Pinpoint the cell where the given text exists, returning its [x, y] midpoint coordinate. 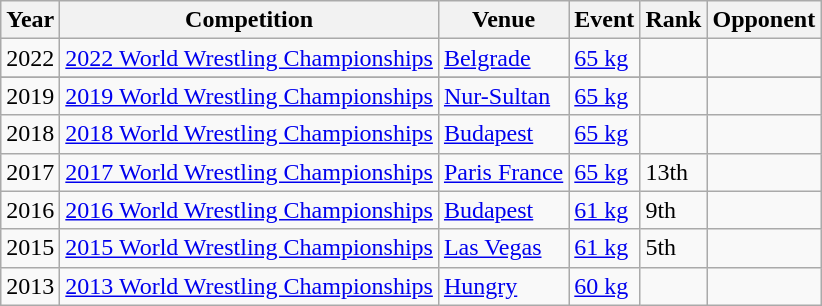
2016 [30, 210]
9th [674, 210]
60 kg [604, 286]
2016 World Wrestling Championships [250, 210]
2013 [30, 286]
Nur-Sultan [503, 96]
Rank [674, 20]
13th [674, 172]
Opponent [764, 20]
2017 [30, 172]
2022 World Wrestling Championships [250, 58]
Las Vegas [503, 248]
2017 World Wrestling Championships [250, 172]
2015 World Wrestling Championships [250, 248]
Paris France [503, 172]
2019 [30, 96]
2018 [30, 134]
2022 [30, 58]
Belgrade [503, 58]
Hungry [503, 286]
2015 [30, 248]
5th [674, 248]
2019 World Wrestling Championships [250, 96]
Competition [250, 20]
Year [30, 20]
2018 World Wrestling Championships [250, 134]
2013 World Wrestling Championships [250, 286]
Event [604, 20]
Venue [503, 20]
